Extract the [x, y] coordinate from the center of the cell holding the provided text.  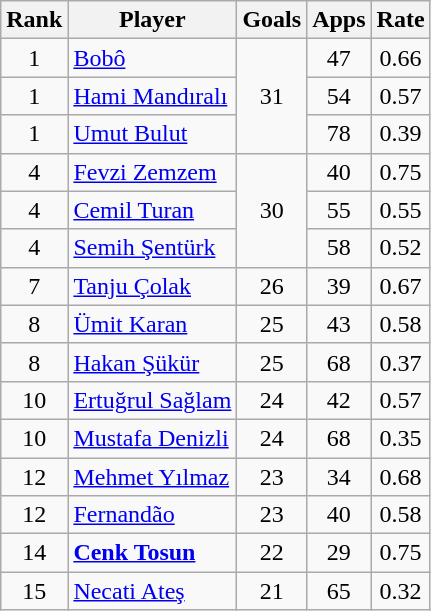
Cemil Turan [152, 210]
Tanju Çolak [152, 286]
55 [339, 210]
0.39 [400, 134]
Semih Şentürk [152, 248]
Player [152, 20]
0.52 [400, 248]
31 [272, 96]
Rate [400, 20]
0.66 [400, 58]
Fernandão [152, 515]
34 [339, 477]
Goals [272, 20]
0.68 [400, 477]
21 [272, 591]
Rank [34, 20]
54 [339, 96]
42 [339, 400]
78 [339, 134]
Mehmet Yılmaz [152, 477]
Hami Mandıralı [152, 96]
Hakan Şükür [152, 362]
29 [339, 553]
Fevzi Zemzem [152, 172]
0.32 [400, 591]
Cenk Tosun [152, 553]
0.37 [400, 362]
65 [339, 591]
Bobô [152, 58]
Necati Ateş [152, 591]
22 [272, 553]
Mustafa Denizli [152, 438]
Ümit Karan [152, 324]
15 [34, 591]
30 [272, 210]
0.35 [400, 438]
Umut Bulut [152, 134]
0.55 [400, 210]
Ertuğrul Sağlam [152, 400]
47 [339, 58]
0.67 [400, 286]
43 [339, 324]
7 [34, 286]
39 [339, 286]
Apps [339, 20]
14 [34, 553]
26 [272, 286]
58 [339, 248]
